Scan for the cell matching the given text and deliver its [X, Y] coordinate at center. 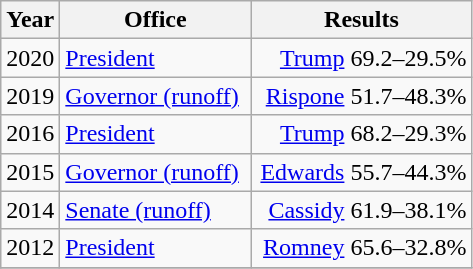
Office [156, 20]
2019 [30, 96]
2020 [30, 58]
Cassidy 61.9–38.1% [362, 210]
Results [362, 20]
Year [30, 20]
2012 [30, 248]
2015 [30, 172]
Rispone 51.7–48.3% [362, 96]
Edwards 55.7–44.3% [362, 172]
Trump 69.2–29.5% [362, 58]
Senate (runoff) [156, 210]
2014 [30, 210]
Romney 65.6–32.8% [362, 248]
Trump 68.2–29.3% [362, 134]
2016 [30, 134]
